Capture the cell that displays the provided text and extract its (X, Y) central coordinate. 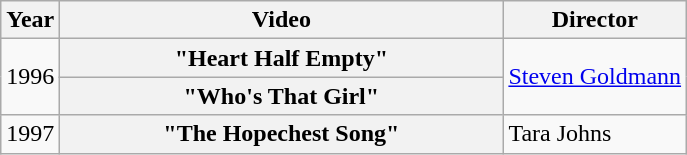
"Heart Half Empty" (282, 58)
"Who's That Girl" (282, 96)
1997 (30, 134)
1996 (30, 77)
Tara Johns (595, 134)
Video (282, 20)
Director (595, 20)
"The Hopechest Song" (282, 134)
Steven Goldmann (595, 77)
Year (30, 20)
